Determine the [X, Y] coordinate at the center of the cell enclosing the given text.  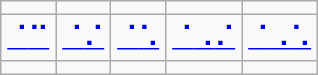
⠈⠌ [84, 38]
⠈⠡ [138, 38]
⠈⠠⠡ [280, 38]
⠈⠉ [28, 38]
⠈⠠⠌ [204, 38]
